Search for the cell housing the specified text and yield its [x, y] center coordinate. 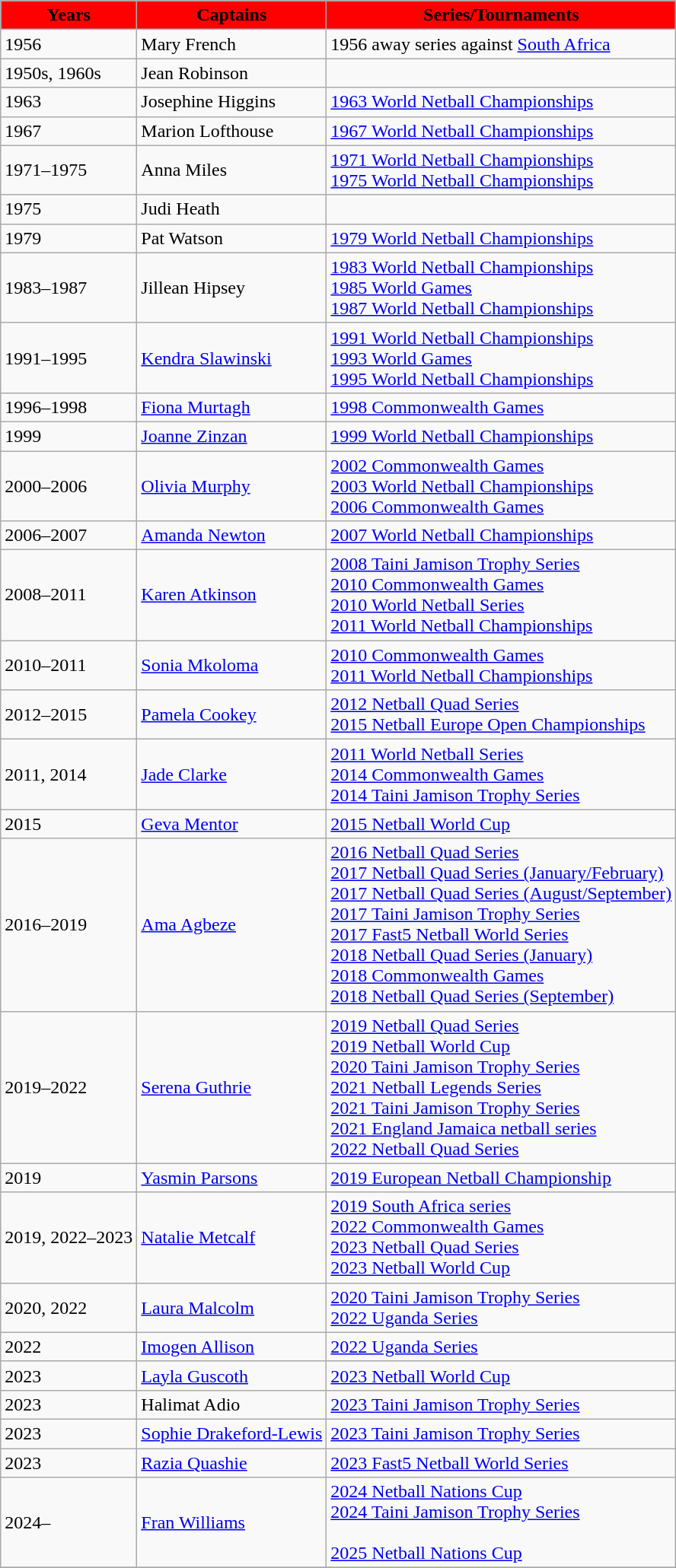
Sonia Mkoloma [231, 665]
Series/Tournaments [501, 15]
1999 World Netball Championships [501, 436]
2010–2011 [69, 665]
Pat Watson [231, 238]
Fran Williams [231, 1523]
Layla Guscoth [231, 1376]
Anna Miles [231, 170]
Halimat Adio [231, 1404]
1998 Commonwealth Games [501, 407]
2020 Taini Jamison Trophy Series2022 Uganda Series [501, 1307]
2008 Taini Jamison Trophy Series2010 Commonwealth Games2010 World Netball Series2011 World Netball Championships [501, 595]
1967 World Netball Championships [501, 131]
2019–2022 [69, 1087]
1983–1987 [69, 288]
Serena Guthrie [231, 1087]
1971 World Netball Championships1975 World Netball Championships [501, 170]
2019 [69, 1178]
2015 Netball World Cup [501, 824]
Jean Robinson [231, 73]
Pamela Cookey [231, 715]
1991–1995 [69, 358]
2016–2019 [69, 925]
1963 [69, 102]
2023 Netball World Cup [501, 1376]
Kendra Slawinski [231, 358]
2024– [69, 1523]
Judi Heath [231, 209]
1991 World Netball Championships1993 World Games1995 World Netball Championships [501, 358]
Marion Lofthouse [231, 131]
1979 World Netball Championships [501, 238]
Captains [231, 15]
1979 [69, 238]
2015 [69, 824]
1956 [69, 44]
2019 European Netball Championship [501, 1178]
2024 Netball Nations Cup2024 Taini Jamison Trophy Series 2025 Netball Nations Cup [501, 1523]
Mary French [231, 44]
1999 [69, 436]
1983 World Netball Championships1985 World Games1987 World Netball Championships [501, 288]
Laura Malcolm [231, 1307]
Amanda Newton [231, 536]
1971–1975 [69, 170]
2010 Commonwealth Games2011 World Netball Championships [501, 665]
1956 away series against South Africa [501, 44]
2022 Uganda Series [501, 1347]
2002 Commonwealth Games2003 World Netball Championships2006 Commonwealth Games [501, 485]
1967 [69, 131]
Joanne Zinzan [231, 436]
Jade Clarke [231, 774]
Years [69, 15]
2000–2006 [69, 485]
2019, 2022–2023 [69, 1237]
2011 World Netball Series2014 Commonwealth Games2014 Taini Jamison Trophy Series [501, 774]
Yasmin Parsons [231, 1178]
Karen Atkinson [231, 595]
2019 South Africa series2022 Commonwealth Games2023 Netball Quad Series2023 Netball World Cup [501, 1237]
1963 World Netball Championships [501, 102]
Imogen Allison [231, 1347]
Geva Mentor [231, 824]
1950s, 1960s [69, 73]
1975 [69, 209]
Natalie Metcalf [231, 1237]
Fiona Murtagh [231, 407]
2008–2011 [69, 595]
2020, 2022 [69, 1307]
Razia Quashie [231, 1463]
2023 Fast5 Netball World Series [501, 1463]
Ama Agbeze [231, 925]
1996–1998 [69, 407]
Olivia Murphy [231, 485]
2012–2015 [69, 715]
2012 Netball Quad Series2015 Netball Europe Open Championships [501, 715]
Jillean Hipsey [231, 288]
2011, 2014 [69, 774]
2022 [69, 1347]
Josephine Higgins [231, 102]
Sophie Drakeford-Lewis [231, 1433]
2007 World Netball Championships [501, 536]
2006–2007 [69, 536]
